Capture the cell that displays the provided text and extract its [X, Y] central coordinate. 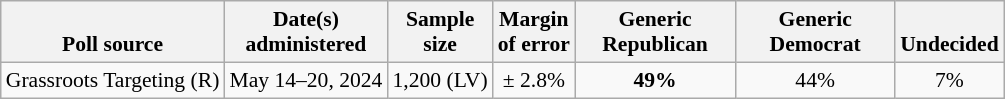
1,200 (LV) [440, 80]
Poll source [113, 32]
Samplesize [440, 32]
Marginof error [534, 32]
7% [949, 80]
Undecided [949, 32]
± 2.8% [534, 80]
Grassroots Targeting (R) [113, 80]
Date(s)administered [306, 32]
49% [655, 80]
44% [815, 80]
May 14–20, 2024 [306, 80]
GenericRepublican [655, 32]
GenericDemocrat [815, 32]
